From the cell containing the given text, extract its center point as (X, Y) coordinate. 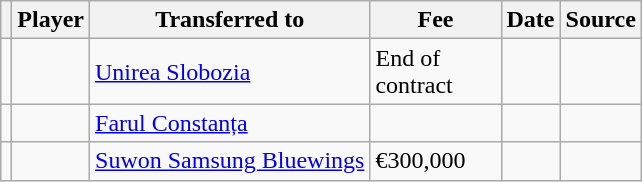
Transferred to (230, 20)
End of contract (436, 72)
Suwon Samsung Bluewings (230, 161)
Fee (436, 20)
Farul Constanța (230, 123)
€300,000 (436, 161)
Player (51, 20)
Source (600, 20)
Unirea Slobozia (230, 72)
Date (530, 20)
